Extract the [X, Y] coordinate from the center of the cell holding the provided text.  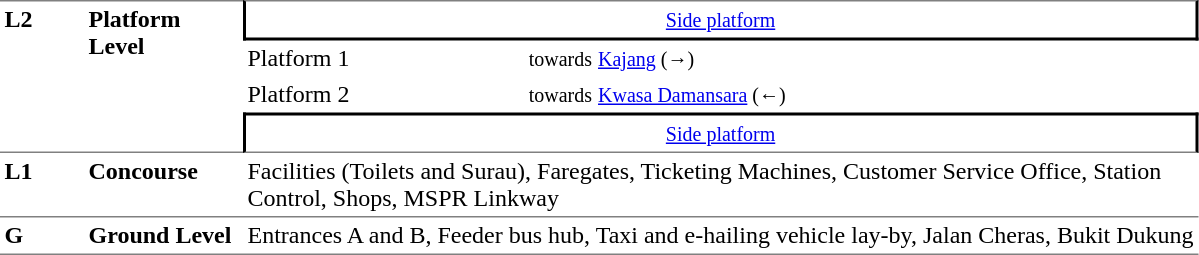
L1 [42, 185]
Platform Level [164, 76]
Platform 2 [384, 94]
Platform 1 [384, 58]
towards Kajang (→) [861, 58]
Facilities (Toilets and Surau), Faregates, Ticketing Machines, Customer Service Office, Station Control, Shops, MSPR Linkway [720, 185]
towards Kwasa Damansara (←) [861, 94]
Concourse [164, 185]
L2 [42, 76]
